Pinpoint the cell where the given text exists, returning its (X, Y) midpoint coordinate. 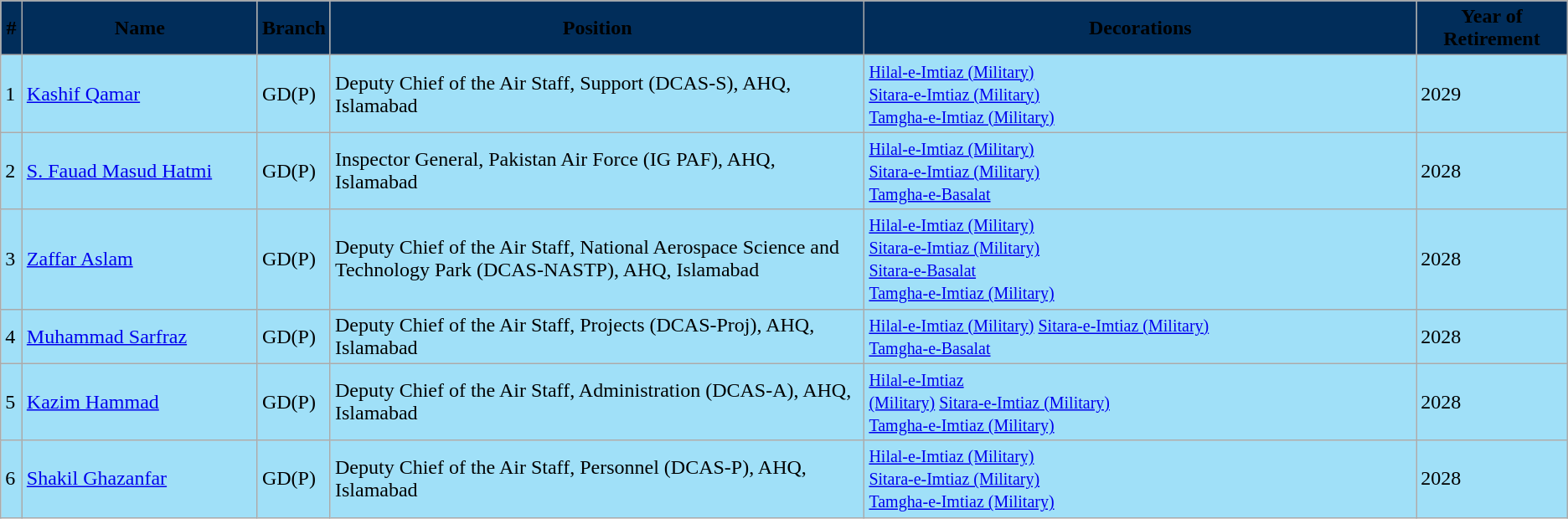
5 (12, 402)
Branch (293, 28)
Decorations (1141, 28)
Deputy Chief of the Air Staff, Administration (DCAS-A), AHQ, Islamabad (596, 402)
6 (12, 479)
4 (12, 337)
Deputy Chief of the Air Staff, Projects (DCAS-Proj), AHQ, Islamabad (596, 337)
Inspector General, Pakistan Air Force (IG PAF), AHQ, Islamabad (596, 171)
Muhammad Sarfraz (139, 337)
Shakil Ghazanfar (139, 479)
Deputy Chief of the Air Staff, Personnel (DCAS-P), AHQ, Islamabad (596, 479)
Year of Retirement (1493, 28)
Zaffar Aslam (139, 259)
Position (596, 28)
Name (139, 28)
Kazim Hammad (139, 402)
2 (12, 171)
# (12, 28)
1 (12, 94)
3 (12, 259)
Deputy Chief of the Air Staff, Support (DCAS-S), AHQ, Islamabad (596, 94)
Hilal-e-Imtiaz (Military) Sitara-e-Imtiaz (Military) Sitara-e-Basalat Tamgha-e-Imtiaz (Military) (1141, 259)
2029 (1493, 94)
S. Fauad Masud Hatmi (139, 171)
Deputy Chief of the Air Staff, National Aerospace Science and Technology Park (DCAS-NASTP), AHQ, Islamabad (596, 259)
Kashif Qamar (139, 94)
